From the cell containing the given text, extract its center point as (X, Y) coordinate. 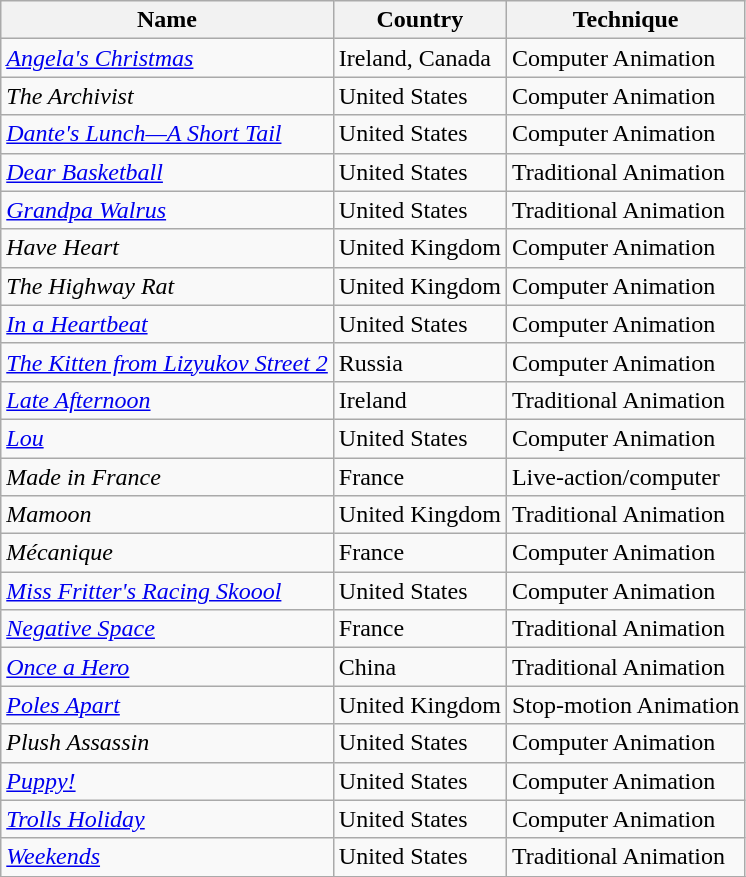
Mécanique (168, 553)
Plush Assassin (168, 743)
Once a Hero (168, 667)
Russia (420, 362)
Have Heart (168, 248)
Mamoon (168, 515)
Country (420, 20)
Dante's Lunch—A Short Tail (168, 134)
Technique (625, 20)
In a Heartbeat (168, 324)
Dear Basketball (168, 172)
The Kitten from Lizyukov Street 2 (168, 362)
The Highway Rat (168, 286)
China (420, 667)
Live-action/computer (625, 477)
Trolls Holiday (168, 819)
Made in France (168, 477)
Poles Apart (168, 705)
Negative Space (168, 629)
The Archivist (168, 96)
Ireland (420, 400)
Puppy! (168, 781)
Ireland, Canada (420, 58)
Late Afternoon (168, 400)
Name (168, 20)
Angela's Christmas (168, 58)
Miss Fritter's Racing Skoool (168, 591)
Stop-motion Animation (625, 705)
Weekends (168, 857)
Lou (168, 438)
Grandpa Walrus (168, 210)
